Return the [x, y] coordinate for the center point of the cell that contains the specified text.  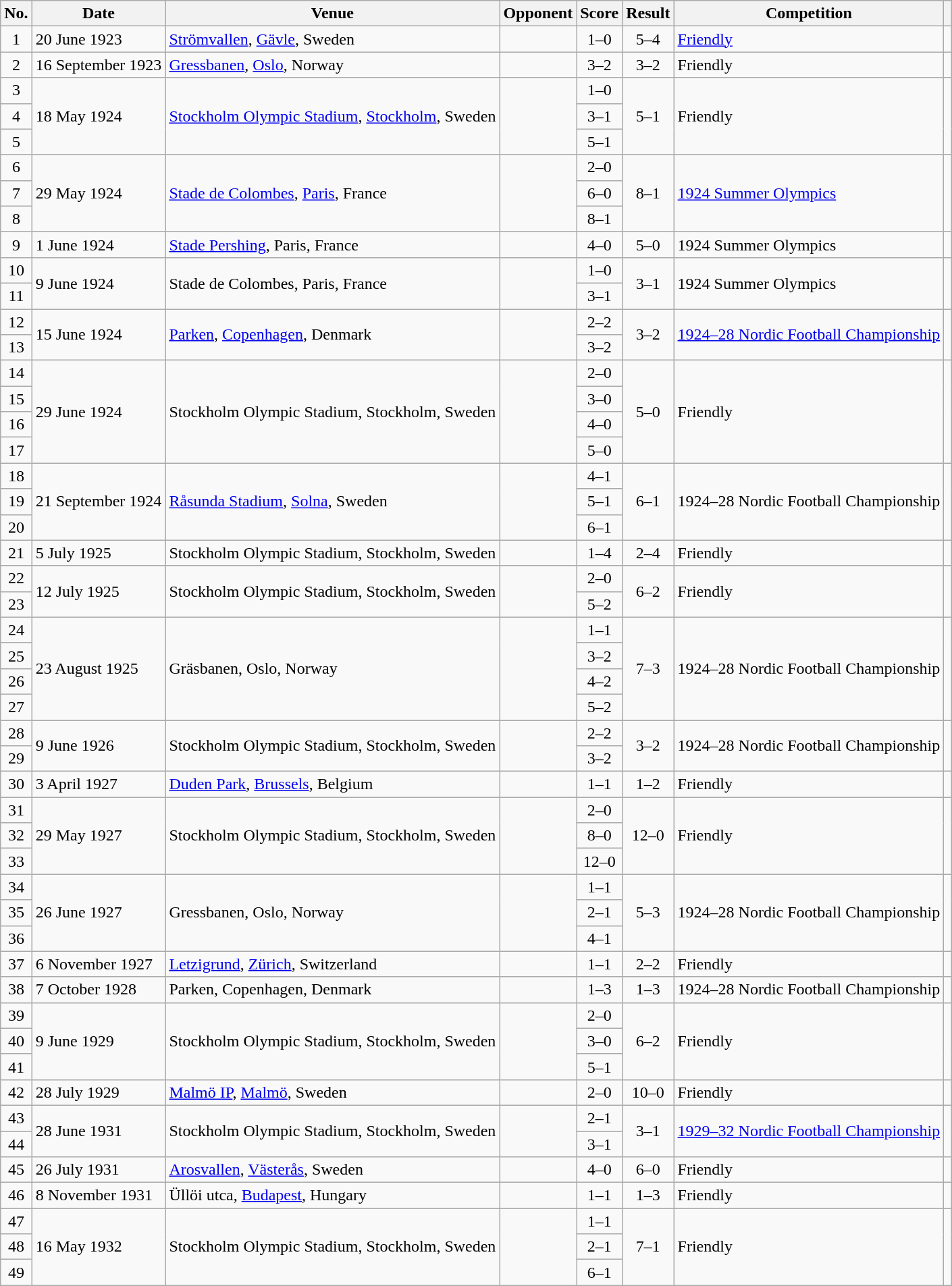
18 May 1924 [99, 116]
1–2 [648, 784]
26 July 1931 [99, 1170]
Date [99, 14]
Letzigrund, Zürich, Switzerland [332, 964]
4–2 [600, 681]
7–1 [648, 1247]
21 September 1924 [99, 502]
37 [16, 964]
9 June 1926 [99, 745]
5 July 1925 [99, 553]
20 [16, 527]
24 [16, 630]
11 [16, 296]
35 [16, 913]
13 [16, 348]
Duden Park, Brussels, Belgium [332, 784]
15 [16, 399]
5–3 [648, 913]
49 [16, 1272]
Malmö IP, Malmö, Sweden [332, 1092]
Venue [332, 14]
31 [16, 810]
33 [16, 861]
32 [16, 836]
45 [16, 1170]
38 [16, 990]
7 [16, 193]
44 [16, 1144]
12 [16, 322]
26 June 1927 [99, 913]
4 [16, 116]
41 [16, 1067]
39 [16, 1015]
1 [16, 39]
1929–32 Nordic Football Championship [809, 1131]
15 June 1924 [99, 335]
29 May 1927 [99, 836]
21 [16, 553]
42 [16, 1092]
7–3 [648, 668]
9 [16, 244]
40 [16, 1041]
34 [16, 887]
8 [16, 219]
23 [16, 604]
3 April 1927 [99, 784]
Üllöi utca, Budapest, Hungary [332, 1196]
Opponent [538, 14]
29 May 1924 [99, 193]
7 October 1928 [99, 990]
8–0 [600, 836]
29 [16, 759]
29 June 1924 [99, 412]
5 [16, 142]
Arosvallen, Västerås, Sweden [332, 1170]
23 August 1925 [99, 668]
16 [16, 425]
48 [16, 1247]
43 [16, 1118]
5–4 [648, 39]
Gräsbanen, Oslo, Norway [332, 668]
10 [16, 270]
14 [16, 373]
28 [16, 732]
Stade Pershing, Paris, France [332, 244]
26 [16, 681]
28 July 1929 [99, 1092]
9 June 1924 [99, 283]
10–0 [648, 1092]
25 [16, 655]
3 [16, 90]
No. [16, 14]
16 May 1932 [99, 1247]
Result [648, 14]
Strömvallen, Gävle, Sweden [332, 39]
8 November 1931 [99, 1196]
6 November 1927 [99, 964]
19 [16, 502]
30 [16, 784]
1–4 [600, 553]
Competition [809, 14]
36 [16, 938]
47 [16, 1221]
18 [16, 476]
9 June 1929 [99, 1041]
1 June 1924 [99, 244]
12 July 1925 [99, 591]
22 [16, 579]
20 June 1923 [99, 39]
27 [16, 707]
6 [16, 167]
2 [16, 65]
Score [600, 14]
46 [16, 1196]
16 September 1923 [99, 65]
28 June 1931 [99, 1131]
2–4 [648, 553]
17 [16, 450]
Råsunda Stadium, Solna, Sweden [332, 502]
